Search for the cell housing the specified text and yield its [X, Y] center coordinate. 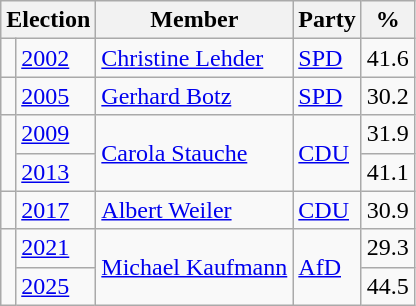
41.1 [388, 172]
44.5 [388, 286]
2021 [56, 248]
2017 [56, 210]
29.3 [388, 248]
Member [194, 20]
30.9 [388, 210]
Michael Kaufmann [194, 267]
2009 [56, 134]
2005 [56, 96]
2002 [56, 58]
2013 [56, 172]
Albert Weiler [194, 210]
41.6 [388, 58]
Carola Stauche [194, 153]
Election [48, 20]
2025 [56, 286]
30.2 [388, 96]
Christine Lehder [194, 58]
% [388, 20]
AfD [327, 267]
31.9 [388, 134]
Gerhard Botz [194, 96]
Party [327, 20]
